Locate the cell with the specified text and output its (X, Y) center coordinate. 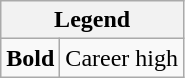
Career high (122, 58)
Legend (92, 20)
Bold (30, 58)
